Determine the (X, Y) coordinate at the center of the cell enclosing the given text.  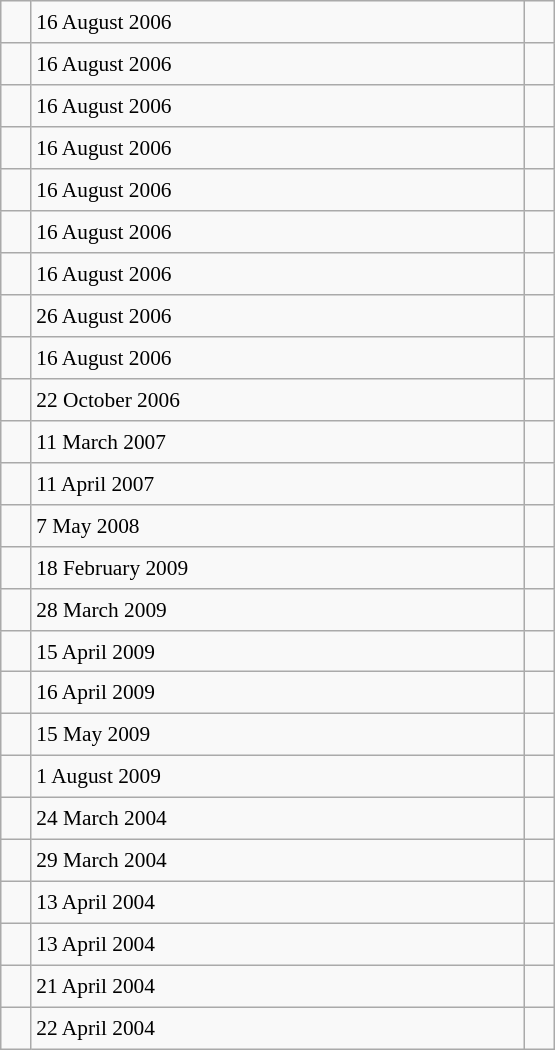
26 August 2006 (278, 316)
11 March 2007 (278, 441)
15 April 2009 (278, 651)
7 May 2008 (278, 525)
22 October 2006 (278, 399)
22 April 2004 (278, 1028)
21 April 2004 (278, 986)
16 April 2009 (278, 693)
29 March 2004 (278, 861)
11 April 2007 (278, 483)
24 March 2004 (278, 819)
18 February 2009 (278, 567)
28 March 2009 (278, 609)
1 August 2009 (278, 777)
15 May 2009 (278, 735)
